Pinpoint the cell where the given text exists, returning its (X, Y) midpoint coordinate. 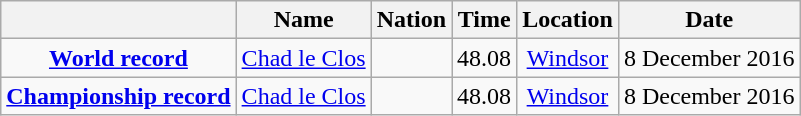
Location (568, 20)
Championship record (118, 96)
Name (304, 20)
World record (118, 58)
Nation (411, 20)
Date (709, 20)
Time (484, 20)
